Capture the cell that displays the provided text and extract its (x, y) central coordinate. 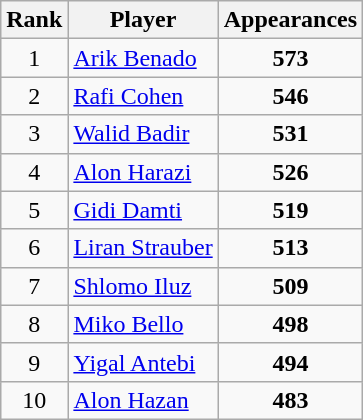
Liran Strauber (143, 248)
Player (143, 20)
8 (34, 324)
483 (290, 400)
494 (290, 362)
Shlomo Iluz (143, 286)
Alon Harazi (143, 172)
6 (34, 248)
546 (290, 96)
Alon Hazan (143, 400)
10 (34, 400)
4 (34, 172)
9 (34, 362)
Gidi Damti (143, 210)
513 (290, 248)
2 (34, 96)
Yigal Antebi (143, 362)
498 (290, 324)
Rank (34, 20)
Miko Bello (143, 324)
519 (290, 210)
Appearances (290, 20)
526 (290, 172)
Arik Benado (143, 58)
Walid Badir (143, 134)
531 (290, 134)
Rafi Cohen (143, 96)
7 (34, 286)
5 (34, 210)
1 (34, 58)
573 (290, 58)
509 (290, 286)
3 (34, 134)
